Return the (X, Y) coordinate for the center point of the cell that contains the specified text.  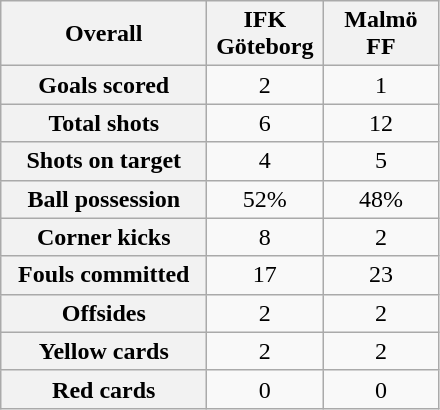
Fouls committed (104, 275)
IFK Göteborg (265, 34)
Corner kicks (104, 237)
12 (381, 123)
Malmö FF (381, 34)
8 (265, 237)
Red cards (104, 389)
Ball possession (104, 199)
52% (265, 199)
Goals scored (104, 85)
Yellow cards (104, 351)
6 (265, 123)
Shots on target (104, 161)
5 (381, 161)
1 (381, 85)
48% (381, 199)
Overall (104, 34)
23 (381, 275)
4 (265, 161)
17 (265, 275)
Offsides (104, 313)
Total shots (104, 123)
